Pinpoint the cell where the given text exists, returning its [x, y] midpoint coordinate. 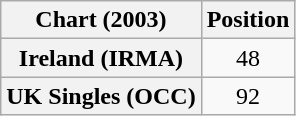
UK Singles (OCC) [101, 96]
48 [248, 58]
Position [248, 20]
Ireland (IRMA) [101, 58]
Chart (2003) [101, 20]
92 [248, 96]
